Return (x, y) of the center of cell containing provided text 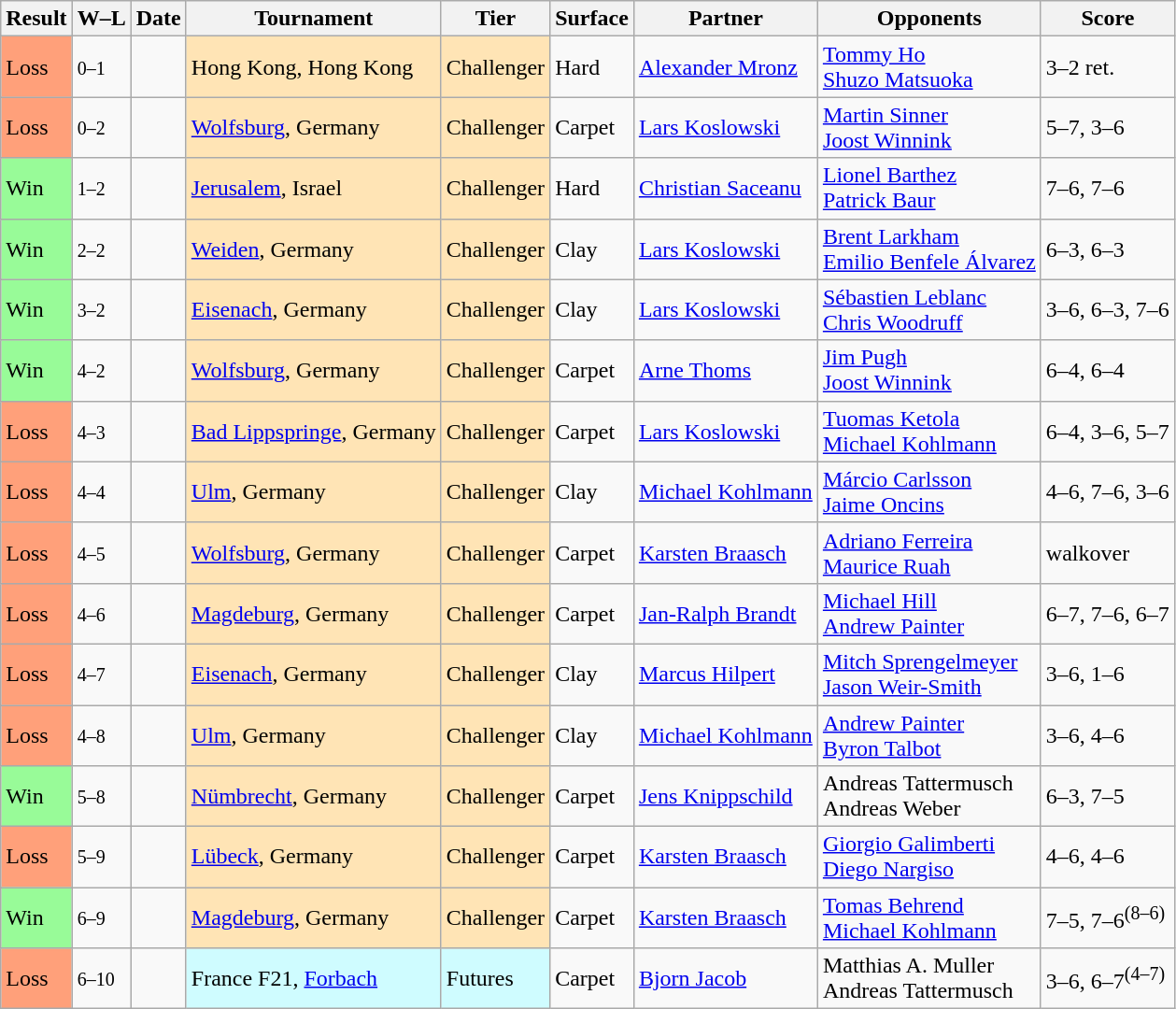
7–6, 7–6 (1108, 189)
France F21, Forbach (314, 979)
0–2 (101, 127)
3–6, 6–3, 7–6 (1108, 310)
4–4 (101, 491)
3–6, 4–6 (1108, 734)
6–4, 3–6, 5–7 (1108, 432)
6–7, 7–6, 6–7 (1108, 613)
Lionel Barthez Patrick Baur (928, 189)
W–L (101, 19)
Partner (725, 19)
Jerusalem, Israel (314, 189)
Lübeck, Germany (314, 858)
4–6, 7–6, 3–6 (1108, 491)
Mitch Sprengelmeyer Jason Weir-Smith (928, 675)
walkover (1108, 553)
4–2 (101, 370)
4–6 (101, 613)
Andreas Tattermusch Andreas Weber (928, 796)
0–1 (101, 67)
4–7 (101, 675)
3–2 ret. (1108, 67)
Tomas Behrend Michael Kohlmann (928, 917)
Result (36, 19)
6–4, 6–4 (1108, 370)
4–3 (101, 432)
Tuomas Ketola Michael Kohlmann (928, 432)
Date (159, 19)
Arne Thoms (725, 370)
Opponents (928, 19)
Tier (495, 19)
1–2 (101, 189)
6–9 (101, 917)
2–2 (101, 249)
3–6, 1–6 (1108, 675)
4–8 (101, 734)
6–3, 7–5 (1108, 796)
Sébastien Leblanc Chris Woodruff (928, 310)
Michael Hill Andrew Painter (928, 613)
Jan-Ralph Brandt (725, 613)
Márcio Carlsson Jaime Oncins (928, 491)
Tournament (314, 19)
Martin Sinner Joost Winnink (928, 127)
Weiden, Germany (314, 249)
Alexander Mronz (725, 67)
Hong Kong, Hong Kong (314, 67)
4–6, 4–6 (1108, 858)
5–9 (101, 858)
3–6, 6–7(4–7) (1108, 979)
Jens Knippschild (725, 796)
7–5, 7–6(8–6) (1108, 917)
3–2 (101, 310)
Bjorn Jacob (725, 979)
Adriano Ferreira Maurice Ruah (928, 553)
4–5 (101, 553)
Jim Pugh Joost Winnink (928, 370)
5–8 (101, 796)
Matthias A. Muller Andreas Tattermusch (928, 979)
Tommy Ho Shuzo Matsuoka (928, 67)
Score (1108, 19)
6–3, 6–3 (1108, 249)
Futures (495, 979)
Christian Saceanu (725, 189)
Marcus Hilpert (725, 675)
Bad Lippspringe, Germany (314, 432)
Giorgio Galimberti Diego Nargiso (928, 858)
Surface (592, 19)
6–10 (101, 979)
Andrew Painter Byron Talbot (928, 734)
5–7, 3–6 (1108, 127)
Brent Larkham Emilio Benfele Álvarez (928, 249)
Nümbrecht, Germany (314, 796)
